Identify which cell holds the provided text, then report its [X, Y] central coordinate. 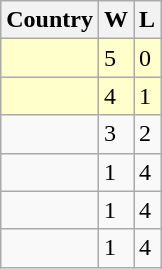
L [148, 20]
3 [116, 134]
W [116, 20]
5 [116, 58]
0 [148, 58]
Country [50, 20]
2 [148, 134]
